Pinpoint the cell where the given text exists, returning its [X, Y] midpoint coordinate. 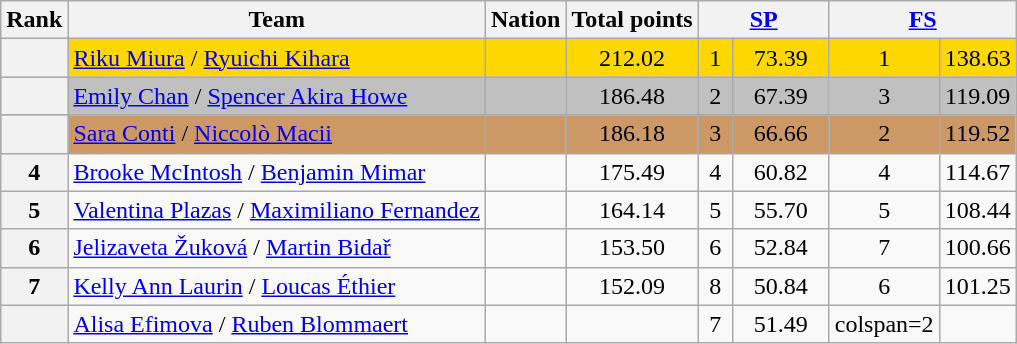
119.09 [978, 96]
Brooke McIntosh / Benjamin Mimar [277, 172]
73.39 [780, 58]
186.18 [632, 134]
Riku Miura / Ryuichi Kihara [277, 58]
Jelizaveta Žuková / Martin Bidař [277, 248]
colspan=2 [884, 324]
152.09 [632, 286]
101.25 [978, 286]
Emily Chan / Spencer Akira Howe [277, 96]
51.49 [780, 324]
164.14 [632, 210]
50.84 [780, 286]
Rank [34, 20]
186.48 [632, 96]
114.67 [978, 172]
66.66 [780, 134]
138.63 [978, 58]
Kelly Ann Laurin / Loucas Éthier [277, 286]
Valentina Plazas / Maximiliano Fernandez [277, 210]
67.39 [780, 96]
Alisa Efimova / Ruben Blommaert [277, 324]
52.84 [780, 248]
55.70 [780, 210]
FS [922, 20]
153.50 [632, 248]
Sara Conti / Niccolò Macii [277, 134]
108.44 [978, 210]
SP [764, 20]
Nation [525, 20]
Total points [632, 20]
119.52 [978, 134]
212.02 [632, 58]
60.82 [780, 172]
100.66 [978, 248]
8 [715, 286]
Team [277, 20]
175.49 [632, 172]
